Pinpoint the cell where the given text exists, returning its (x, y) midpoint coordinate. 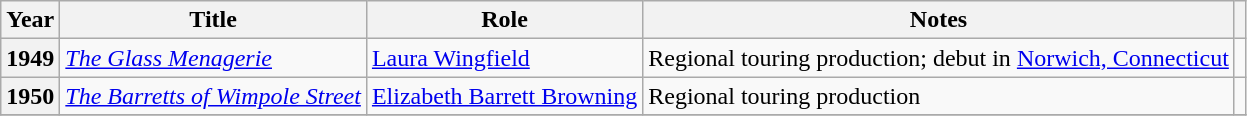
The Barretts of Wimpole Street (214, 96)
Laura Wingfield (504, 58)
Elizabeth Barrett Browning (504, 96)
Regional touring production (939, 96)
The Glass Menagerie (214, 58)
1949 (30, 58)
1950 (30, 96)
Role (504, 20)
Title (214, 20)
Notes (939, 20)
Year (30, 20)
Regional touring production; debut in Norwich, Connecticut (939, 58)
